Search for the cell housing the specified text and yield its (x, y) center coordinate. 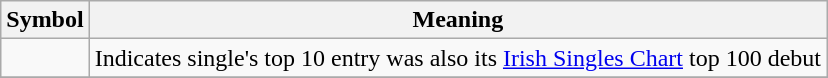
Indicates single's top 10 entry was also its Irish Singles Chart top 100 debut (458, 58)
Symbol (45, 20)
Meaning (458, 20)
